Extract the [X, Y] coordinate from the center of the cell holding the provided text.  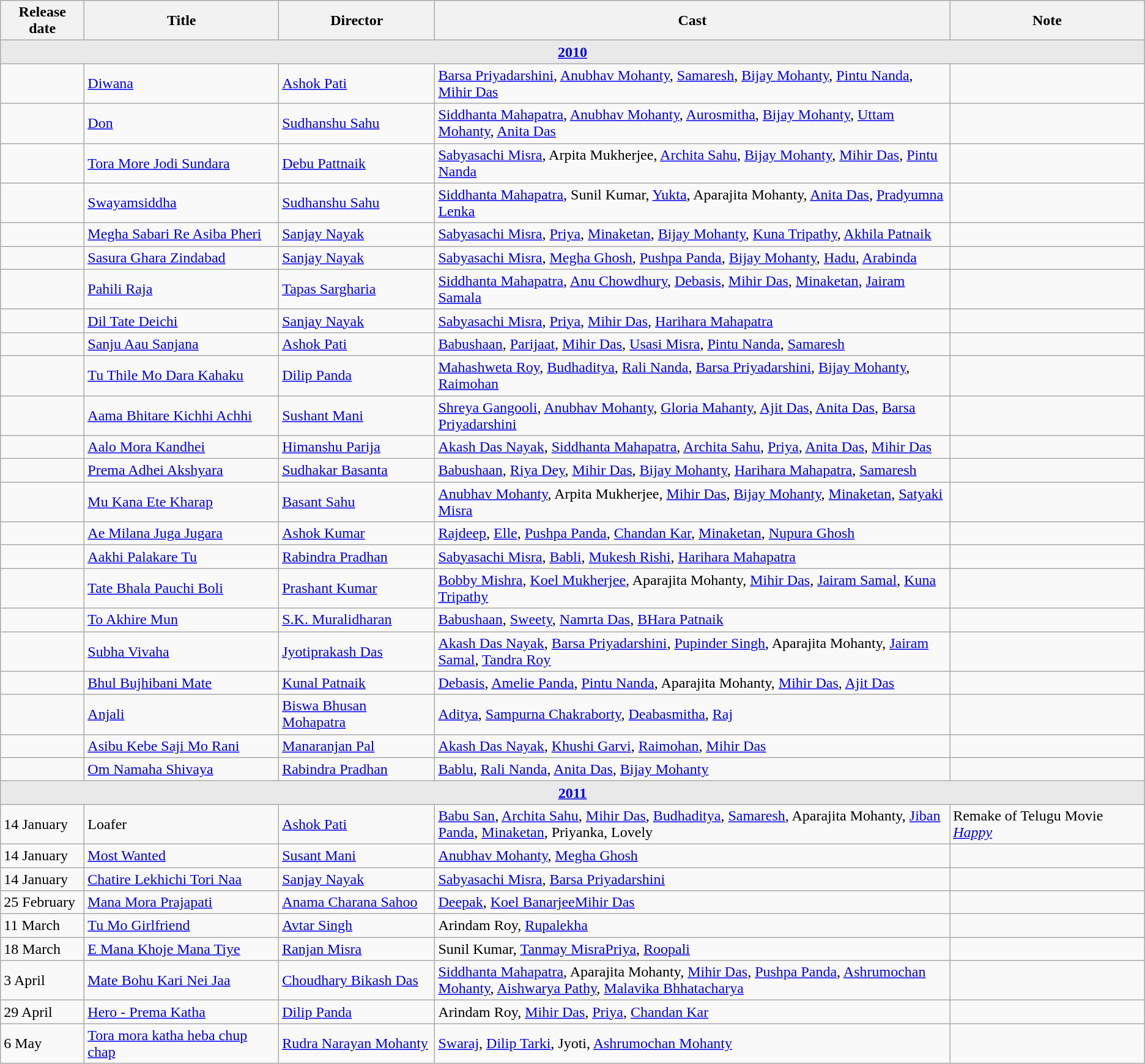
Ranjan Misra [357, 949]
Ae Milana Juga Jugara [182, 534]
Pahili Raja [182, 289]
Aditya, Sampurna Chakraborty, Deabasmitha, Raj [692, 715]
Bhul Bujhibani Mate [182, 683]
Hero - Prema Katha [182, 1012]
Tora More Jodi Sundara [182, 163]
Babushaan, Riya Dey, Mihir Das, Bijay Mohanty, Harihara Mahapatra, Samaresh [692, 471]
Rudra Narayan Mohanty [357, 1044]
Tora mora katha heba chup chap [182, 1044]
Sunil Kumar, Tanmay MisraPriya, Roopali [692, 949]
Babushaan, Sweety, Namrta Das, BHara Patnaik [692, 620]
6 May [43, 1044]
Babushaan, Parijaat, Mihir Das, Usasi Misra, Pintu Nanda, Samaresh [692, 344]
Dil Tate Deichi [182, 321]
Title [182, 21]
Sabyasachi Misra, Megha Ghosh, Pushpa Panda, Bijay Mohanty, Hadu, Arabinda [692, 258]
Susant Mani [357, 855]
25 February [43, 902]
Prashant Kumar [357, 589]
Bablu, Rali Nanda, Anita Das, Bijay Mohanty [692, 769]
Rajdeep, Elle, Pushpa Panda, Chandan Kar, Minaketan, Nupura Ghosh [692, 534]
Swayamsiddha [182, 203]
Subha Vivaha [182, 651]
Anubhav Mohanty, Megha Ghosh [692, 855]
Tapas Sargharia [357, 289]
Aakhi Palakare Tu [182, 557]
Babu San, Archita Sahu, Mihir Das, Budhaditya, Samaresh, Aparajita Mohanty, Jiban Panda, Minaketan, Priyanka, Lovely [692, 824]
Jyotiprakash Das [357, 651]
Diwana [182, 83]
Loafer [182, 824]
Akash Das Nayak, Siddhanta Mahapatra, Archita Sahu, Priya, Anita Das, Mihir Das [692, 447]
Sanju Aau Sanjana [182, 344]
2011 [572, 792]
Note [1047, 21]
Debasis, Amelie Panda, Pintu Nanda, Aparajita Mohanty, Mihir Das, Ajit Das [692, 683]
Biswa Bhusan Mohapatra [357, 715]
Sasura Ghara Zindabad [182, 258]
Anubhav Mohanty, Arpita Mukherjee, Mihir Das, Bijay Mohanty, Minaketan, Satyaki Misra [692, 502]
Mana Mora Prajapati [182, 902]
Deepak, Koel BanarjeeMihir Das [692, 902]
Mate Bohu Kari Nei Jaa [182, 980]
Prema Adhei Akshyara [182, 471]
Megha Sabari Re Asiba Pheri [182, 234]
11 March [43, 926]
Barsa Priyadarshini, Anubhav Mohanty, Samaresh, Bijay Mohanty, Pintu Nanda, Mihir Das [692, 83]
Ashok Kumar [357, 534]
Basant Sahu [357, 502]
Sabyasachi Misra, Priya, Mihir Das, Harihara Mahapatra [692, 321]
Akash Das Nayak, Barsa Priyadarshini, Pupinder Singh, Aparajita Mohanty, Jairam Samal, Tandra Roy [692, 651]
Debu Pattnaik [357, 163]
Aama Bhitare Kichhi Achhi [182, 415]
Remake of Telugu Movie Happy [1047, 824]
Sabyasachi Misra, Priya, Minaketan, Bijay Mohanty, Kuna Tripathy, Akhila Patnaik [692, 234]
Manaranjan Pal [357, 746]
To Akhire Mun [182, 620]
Siddhanta Mahapatra, Sunil Kumar, Yukta, Aparajita Mohanty, Anita Das, Pradyumna Lenka [692, 203]
Release date [43, 21]
Om Namaha Shivaya [182, 769]
Arindam Roy, Mihir Das, Priya, Chandan Kar [692, 1012]
Anama Charana Sahoo [357, 902]
Tu Thile Mo Dara Kahaku [182, 376]
Mu Kana Ete Kharap [182, 502]
Anjali [182, 715]
Cast [692, 21]
Siddhanta Mahapatra, Anubhav Mohanty, Aurosmitha, Bijay Mohanty, Uttam Mohanty, Anita Das [692, 124]
S.K. Muralidharan [357, 620]
Director [357, 21]
Mahashweta Roy, Budhaditya, Rali Nanda, Barsa Priyadarshini, Bijay Mohanty, Raimohan [692, 376]
Tu Mo Girlfriend [182, 926]
Bobby Mishra, Koel Mukherjee, Aparajita Mohanty, Mihir Das, Jairam Samal, Kuna Tripathy [692, 589]
3 April [43, 980]
Most Wanted [182, 855]
Sushant Mani [357, 415]
E Mana Khoje Mana Tiye [182, 949]
Sabyasachi Misra, Babli, Mukesh Rishi, Harihara Mahapatra [692, 557]
Don [182, 124]
Siddhanta Mahapatra, Aparajita Mohanty, Mihir Das, Pushpa Panda, Ashrumochan Mohanty, Aishwarya Pathy, Malavika Bhhatacharya [692, 980]
Akash Das Nayak, Khushi Garvi, Raimohan, Mihir Das [692, 746]
2010 [572, 52]
Swaraj, Dilip Tarki, Jyoti, Ashrumochan Mohanty [692, 1044]
29 April [43, 1012]
Avtar Singh [357, 926]
Aalo Mora Kandhei [182, 447]
Shreya Gangooli, Anubhav Mohanty, Gloria Mahanty, Ajit Das, Anita Das, Barsa Priyadarshini [692, 415]
Kunal Patnaik [357, 683]
Arindam Roy, Rupalekha [692, 926]
Siddhanta Mahapatra, Anu Chowdhury, Debasis, Mihir Das, Minaketan, Jairam Samala [692, 289]
18 March [43, 949]
Sudhakar Basanta [357, 471]
Sabyasachi Misra, Barsa Priyadarshini [692, 879]
Asibu Kebe Saji Mo Rani [182, 746]
Sabyasachi Misra, Arpita Mukherjee, Archita Sahu, Bijay Mohanty, Mihir Das, Pintu Nanda [692, 163]
Chatire Lekhichi Tori Naa [182, 879]
Himanshu Parija [357, 447]
Choudhary Bikash Das [357, 980]
Tate Bhala Pauchi Boli [182, 589]
